Provide the (X, Y) coordinate of the cell's center where the given text is located.  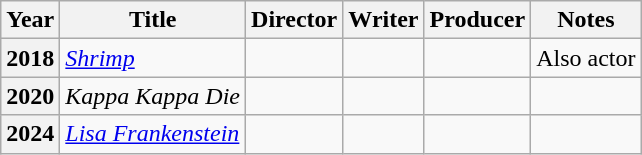
Year (30, 20)
Director (294, 20)
2020 (30, 96)
2024 (30, 134)
Kappa Kappa Die (153, 96)
Lisa Frankenstein (153, 134)
Notes (586, 20)
2018 (30, 58)
Title (153, 20)
Also actor (586, 58)
Producer (478, 20)
Shrimp (153, 58)
Writer (384, 20)
